Return the [x, y] coordinate for the center point of the cell that contains the specified text.  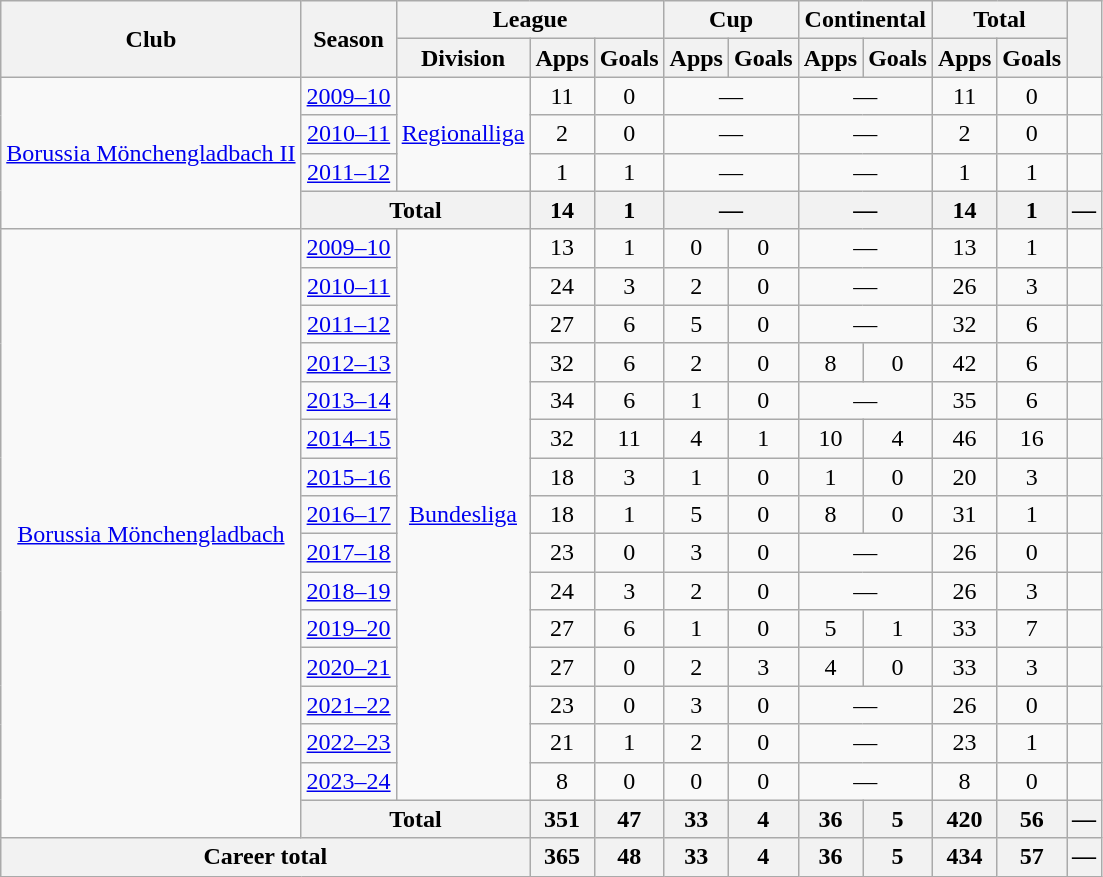
16 [1032, 438]
Borussia Mönchengladbach II [151, 153]
2021–22 [348, 705]
46 [964, 438]
7 [1032, 629]
42 [964, 362]
2017–18 [348, 553]
48 [629, 857]
2014–15 [348, 438]
League [530, 20]
Regionalliga [463, 134]
35 [964, 400]
Cup [731, 20]
2012–13 [348, 362]
2015–16 [348, 477]
56 [1032, 819]
10 [830, 438]
47 [629, 819]
2016–17 [348, 515]
365 [562, 857]
Division [463, 58]
Borussia Mönchengladbach [151, 534]
34 [562, 400]
2013–14 [348, 400]
Career total [266, 857]
2023–24 [348, 781]
2020–21 [348, 667]
31 [964, 515]
351 [562, 819]
2019–20 [348, 629]
2018–19 [348, 591]
20 [964, 477]
57 [1032, 857]
Continental [865, 20]
21 [562, 743]
Season [348, 39]
2022–23 [348, 743]
Bundesliga [463, 514]
434 [964, 857]
Club [151, 39]
420 [964, 819]
